Capture the cell that displays the provided text and extract its (X, Y) central coordinate. 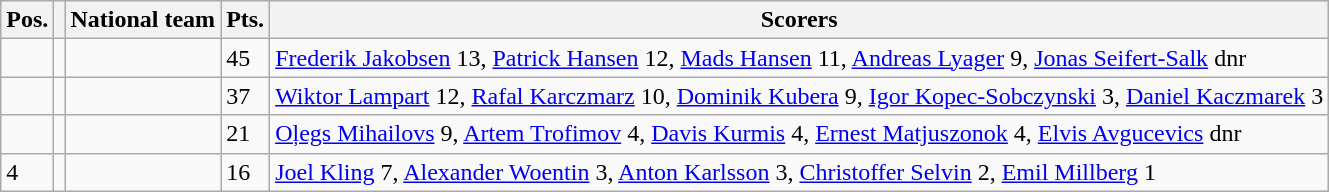
Pos. (28, 20)
Joel Kling 7, Alexander Woentin 3, Anton Karlsson 3, Christoffer Selvin 2, Emil Millberg 1 (800, 172)
4 (28, 172)
Wiktor Lampart 12, Rafal Karczmarz 10, Dominik Kubera 9, Igor Kopec-Sobczynski 3, Daniel Kaczmarek 3 (800, 96)
Pts. (246, 20)
37 (246, 96)
16 (246, 172)
Oļegs Mihailovs 9, Artem Trofimov 4, Davis Kurmis 4, Ernest Matjuszonok 4, Elvis Avgucevics dnr (800, 134)
National team (143, 20)
21 (246, 134)
Frederik Jakobsen 13, Patrick Hansen 12, Mads Hansen 11, Andreas Lyager 9, Jonas Seifert-Salk dnr (800, 58)
Scorers (800, 20)
45 (246, 58)
